Output the [x, y] coordinate of the center of the cell containing the given text.  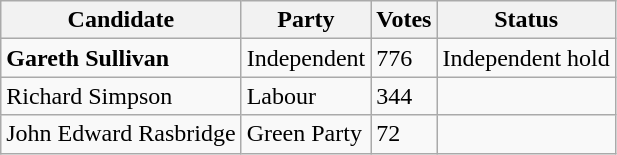
776 [404, 58]
Independent [306, 58]
Party [306, 20]
344 [404, 96]
Gareth Sullivan [121, 58]
Richard Simpson [121, 96]
Labour [306, 96]
Green Party [306, 134]
Status [526, 20]
Votes [404, 20]
Candidate [121, 20]
Independent hold [526, 58]
John Edward Rasbridge [121, 134]
72 [404, 134]
